Return (x, y) of the center of cell containing provided text 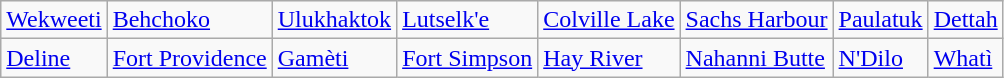
Sachs Harbour (756, 20)
Whatì (966, 58)
Behchoko (190, 20)
Wekweeti (54, 20)
Fort Simpson (468, 58)
Fort Providence (190, 58)
Deline (54, 58)
N'Dilo (880, 58)
Ulukhaktok (334, 20)
Paulatuk (880, 20)
Colville Lake (609, 20)
Lutselk'e (468, 20)
Gamèti (334, 58)
Hay River (609, 58)
Nahanni Butte (756, 58)
Dettah (966, 20)
